Detect which cell encompasses the target text, then output its (X, Y) center coordinate. 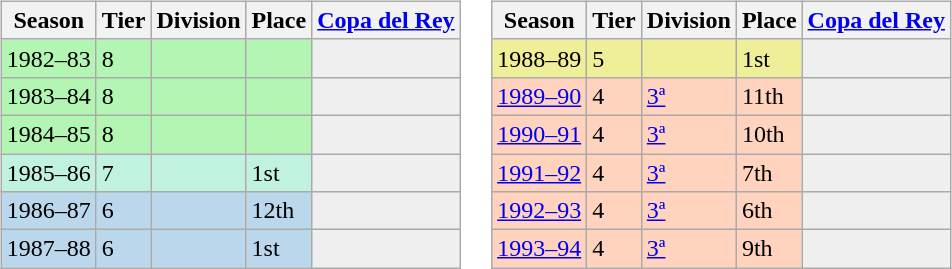
1983–84 (48, 96)
10th (769, 134)
1993–94 (540, 249)
7 (124, 173)
1987–88 (48, 249)
1991–92 (540, 173)
1992–93 (540, 211)
1982–83 (48, 58)
1990–91 (540, 134)
1986–87 (48, 211)
7th (769, 173)
5 (614, 58)
1984–85 (48, 134)
1985–86 (48, 173)
11th (769, 96)
9th (769, 249)
1988–89 (540, 58)
12th (279, 211)
1989–90 (540, 96)
6th (769, 211)
